Detect which cell encompasses the target text, then output its [X, Y] center coordinate. 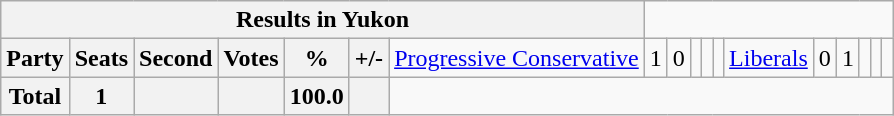
Second [176, 58]
Progressive Conservative [517, 58]
Votes [251, 58]
Liberals [769, 58]
Seats [101, 58]
% [316, 58]
100.0 [316, 96]
+/- [368, 58]
Party [35, 58]
Total [35, 96]
Results in Yukon [323, 20]
